Locate the cell with the specified text and output its (x, y) center coordinate. 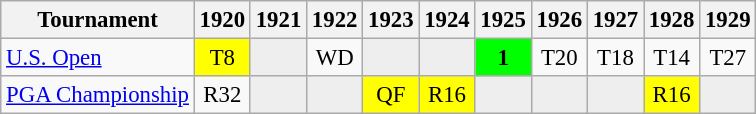
T14 (672, 58)
1 (503, 58)
WD (335, 58)
1926 (559, 20)
R32 (222, 95)
T18 (615, 58)
1924 (447, 20)
1920 (222, 20)
PGA Championship (98, 95)
T27 (728, 58)
1922 (335, 20)
T20 (559, 58)
1923 (391, 20)
Tournament (98, 20)
1925 (503, 20)
1921 (278, 20)
QF (391, 95)
1929 (728, 20)
T8 (222, 58)
1928 (672, 20)
1927 (615, 20)
U.S. Open (98, 58)
